Locate the cell with the specified text and output its [x, y] center coordinate. 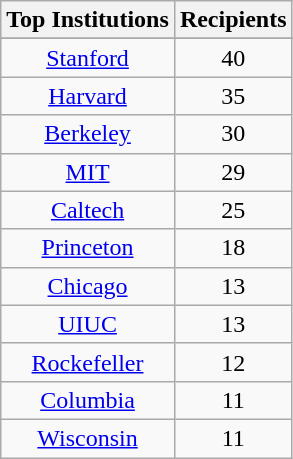
30 [233, 134]
Caltech [88, 210]
18 [233, 248]
Princeton [88, 248]
40 [233, 58]
12 [233, 362]
Rockefeller [88, 362]
Recipients [233, 20]
Top Institutions [88, 20]
Harvard [88, 96]
Chicago [88, 286]
UIUC [88, 324]
MIT [88, 172]
29 [233, 172]
25 [233, 210]
Wisconsin [88, 438]
Stanford [88, 58]
Berkeley [88, 134]
Columbia [88, 400]
35 [233, 96]
